Return the (x, y) coordinate for the center point of the cell that contains the specified text.  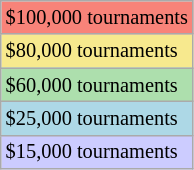
$60,000 tournaments (97, 85)
$25,000 tournaments (97, 118)
$15,000 tournaments (97, 152)
$80,000 tournaments (97, 51)
$100,000 tournaments (97, 17)
